Find where the given text appears and provide that cell's center as [x, y] coordinate. 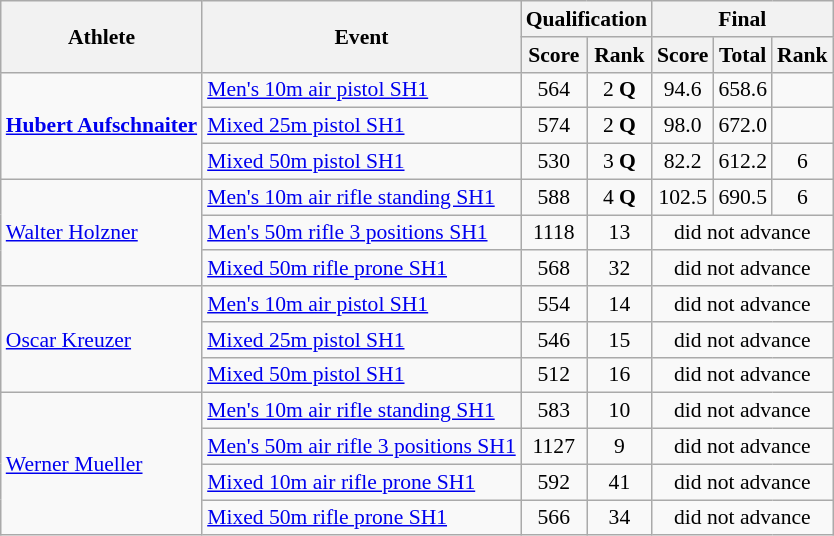
Athlete [102, 36]
16 [620, 375]
9 [620, 447]
Final [742, 19]
34 [620, 518]
13 [620, 233]
Qualification [586, 19]
568 [554, 269]
588 [554, 197]
94.6 [682, 90]
82.2 [682, 162]
554 [554, 304]
612.2 [742, 162]
15 [620, 340]
512 [554, 375]
Werner Mueller [102, 464]
10 [620, 411]
41 [620, 482]
Hubert Aufschnaiter [102, 126]
672.0 [742, 126]
1118 [554, 233]
566 [554, 518]
546 [554, 340]
Mixed 10m air rifle prone SH1 [362, 482]
Total [742, 55]
564 [554, 90]
Men's 50m air rifle 3 positions SH1 [362, 447]
658.6 [742, 90]
14 [620, 304]
592 [554, 482]
Walter Holzner [102, 232]
574 [554, 126]
98.0 [682, 126]
102.5 [682, 197]
583 [554, 411]
3 Q [620, 162]
530 [554, 162]
4 Q [620, 197]
Event [362, 36]
690.5 [742, 197]
32 [620, 269]
Oscar Kreuzer [102, 340]
1127 [554, 447]
Men's 50m rifle 3 positions SH1 [362, 233]
